Return (x, y) of the center of cell containing provided text 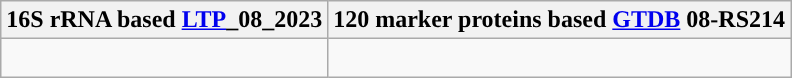
120 marker proteins based GTDB 08-RS214 (560, 20)
16S rRNA based LTP_08_2023 (164, 20)
